Find where the given text appears and provide that cell's center as [X, Y] coordinate. 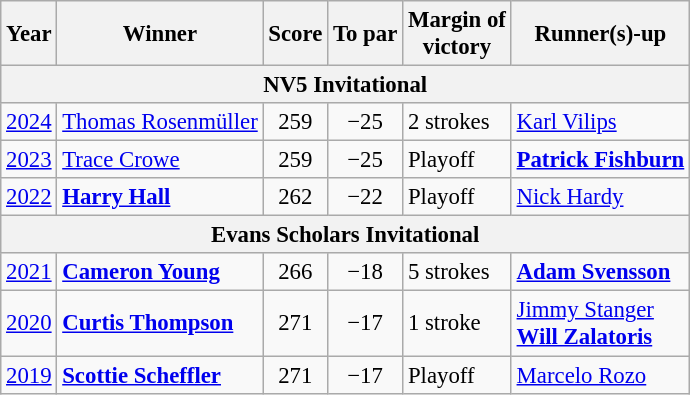
2 strokes [458, 122]
Evans Scholars Invitational [346, 235]
262 [296, 197]
5 strokes [458, 273]
Runner(s)-up [600, 34]
Karl Vilips [600, 122]
Nick Hardy [600, 197]
266 [296, 273]
Patrick Fishburn [600, 160]
Cameron Young [160, 273]
To par [366, 34]
Adam Svensson [600, 273]
2023 [29, 160]
2019 [29, 375]
Winner [160, 34]
Trace Crowe [160, 160]
Score [296, 34]
Thomas Rosenmüller [160, 122]
−18 [366, 273]
−22 [366, 197]
1 stroke [458, 324]
Curtis Thompson [160, 324]
NV5 Invitational [346, 85]
Marcelo Rozo [600, 375]
Year [29, 34]
2021 [29, 273]
Margin ofvictory [458, 34]
2022 [29, 197]
2024 [29, 122]
Harry Hall [160, 197]
Scottie Scheffler [160, 375]
2020 [29, 324]
Jimmy Stanger Will Zalatoris [600, 324]
